Return [x, y] of the center of cell containing provided text 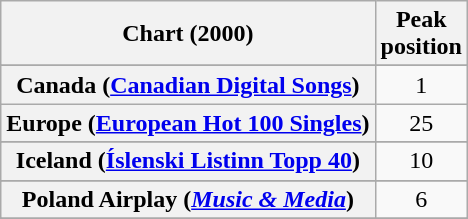
Peakposition [421, 34]
1 [421, 85]
6 [421, 199]
Europe (European Hot 100 Singles) [188, 123]
Chart (2000) [188, 34]
Canada (Canadian Digital Songs) [188, 85]
Poland Airplay (Music & Media) [188, 199]
10 [421, 161]
Iceland (Íslenski Listinn Topp 40) [188, 161]
25 [421, 123]
